Output the [x, y] coordinate of the center of the cell containing the given text.  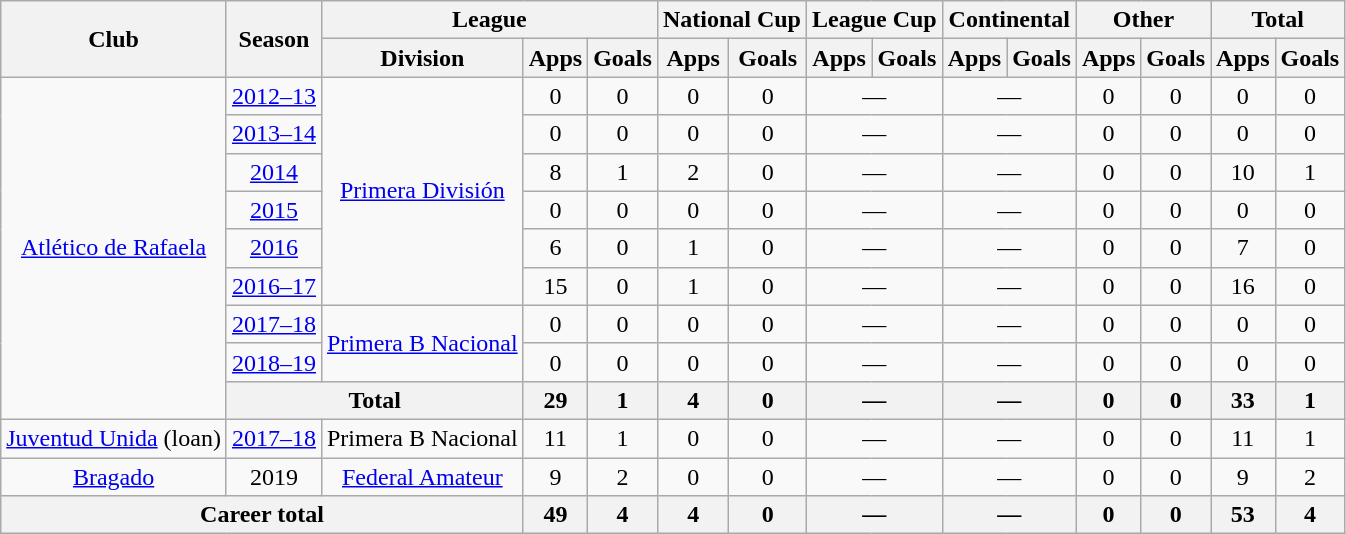
Federal Amateur [422, 477]
2018–19 [274, 362]
Club [114, 39]
29 [555, 400]
16 [1243, 286]
2016 [274, 248]
7 [1243, 248]
15 [555, 286]
Atlético de Rafaela [114, 248]
2014 [274, 172]
33 [1243, 400]
53 [1243, 515]
Juventud Unida (loan) [114, 438]
Division [422, 58]
2016–17 [274, 286]
Primera División [422, 191]
2013–14 [274, 134]
49 [555, 515]
6 [555, 248]
8 [555, 172]
Continental [1009, 20]
2019 [274, 477]
League Cup [874, 20]
Season [274, 39]
Career total [262, 515]
2015 [274, 210]
National Cup [732, 20]
2012–13 [274, 96]
Bragado [114, 477]
Other [1143, 20]
10 [1243, 172]
League [489, 20]
